Pinpoint the cell where the given text exists, returning its (X, Y) midpoint coordinate. 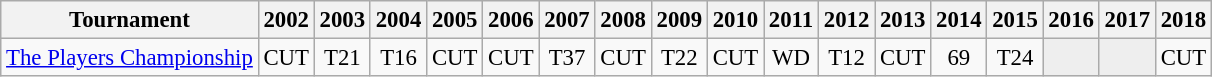
2013 (903, 20)
2006 (511, 20)
2010 (735, 20)
2002 (286, 20)
2011 (792, 20)
2014 (959, 20)
T12 (846, 58)
WD (792, 58)
2017 (1127, 20)
2003 (342, 20)
T21 (342, 58)
2005 (455, 20)
T37 (567, 58)
2016 (1071, 20)
T16 (398, 58)
2004 (398, 20)
The Players Championship (130, 58)
2007 (567, 20)
Tournament (130, 20)
2015 (1015, 20)
T22 (679, 58)
2008 (623, 20)
2012 (846, 20)
2009 (679, 20)
2018 (1183, 20)
T24 (1015, 58)
69 (959, 58)
